Scan for the cell matching the given text and deliver its (X, Y) coordinate at center. 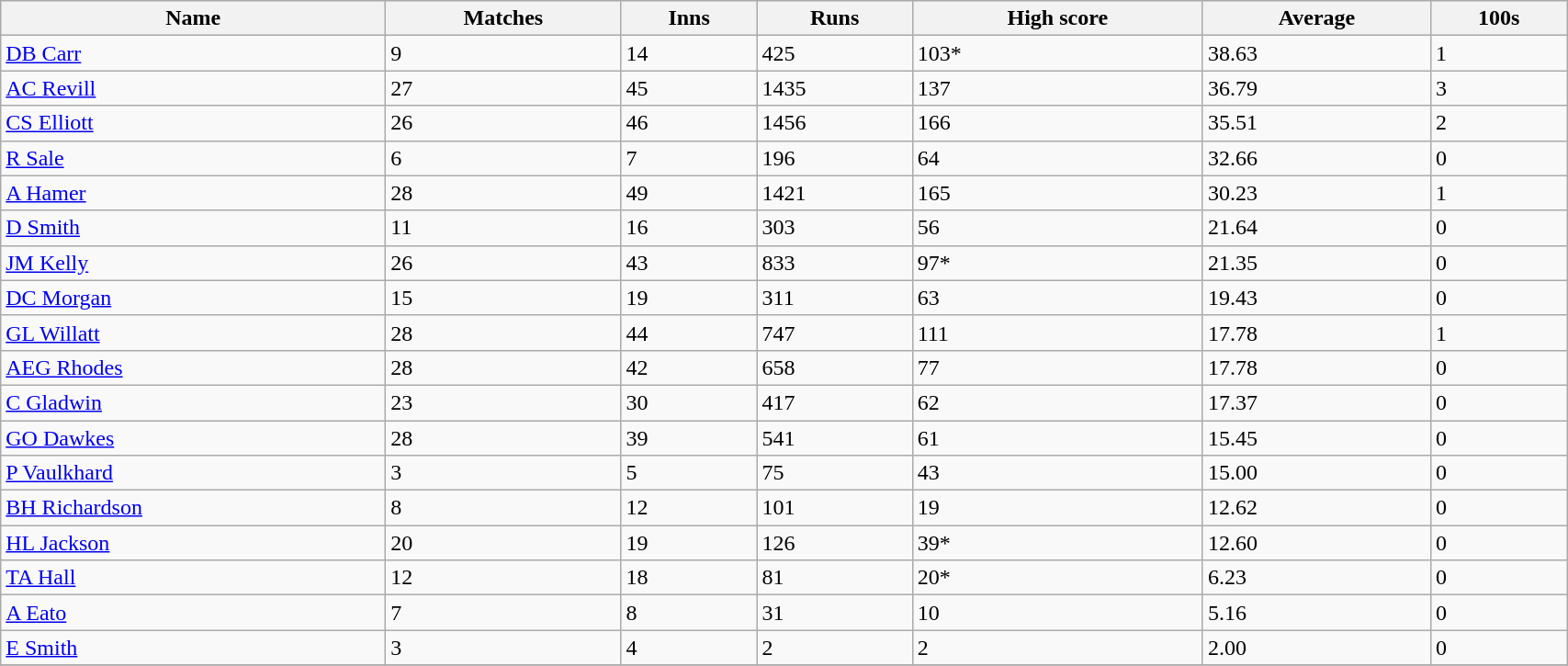
6.23 (1316, 578)
12.62 (1316, 508)
D Smith (193, 228)
417 (834, 402)
DC Morgan (193, 298)
30 (689, 402)
56 (1057, 228)
Inns (689, 18)
Matches (503, 18)
61 (1057, 438)
12.60 (1316, 543)
311 (834, 298)
75 (834, 473)
CS Elliott (193, 123)
15.45 (1316, 438)
166 (1057, 123)
165 (1057, 193)
658 (834, 367)
20 (503, 543)
5.16 (1316, 613)
21.64 (1316, 228)
27 (503, 88)
Average (1316, 18)
6 (503, 158)
425 (834, 53)
39 (689, 438)
11 (503, 228)
1435 (834, 88)
4 (689, 648)
97* (1057, 263)
GL Willatt (193, 333)
BH Richardson (193, 508)
A Hamer (193, 193)
HL Jackson (193, 543)
541 (834, 438)
45 (689, 88)
AC Revill (193, 88)
TA Hall (193, 578)
32.66 (1316, 158)
E Smith (193, 648)
5 (689, 473)
20* (1057, 578)
Runs (834, 18)
17.37 (1316, 402)
38.63 (1316, 53)
14 (689, 53)
18 (689, 578)
JM Kelly (193, 263)
103* (1057, 53)
63 (1057, 298)
A Eato (193, 613)
81 (834, 578)
1456 (834, 123)
126 (834, 543)
19.43 (1316, 298)
R Sale (193, 158)
C Gladwin (193, 402)
30.23 (1316, 193)
46 (689, 123)
9 (503, 53)
23 (503, 402)
2.00 (1316, 648)
31 (834, 613)
49 (689, 193)
77 (1057, 367)
44 (689, 333)
15 (503, 298)
GO Dawkes (193, 438)
100s (1499, 18)
Name (193, 18)
1421 (834, 193)
62 (1057, 402)
64 (1057, 158)
15.00 (1316, 473)
DB Carr (193, 53)
39* (1057, 543)
111 (1057, 333)
36.79 (1316, 88)
10 (1057, 613)
35.51 (1316, 123)
High score (1057, 18)
42 (689, 367)
AEG Rhodes (193, 367)
P Vaulkhard (193, 473)
137 (1057, 88)
303 (834, 228)
833 (834, 263)
16 (689, 228)
196 (834, 158)
101 (834, 508)
21.35 (1316, 263)
747 (834, 333)
